Provide the (X, Y) coordinate of the cell's center where the given text is located.  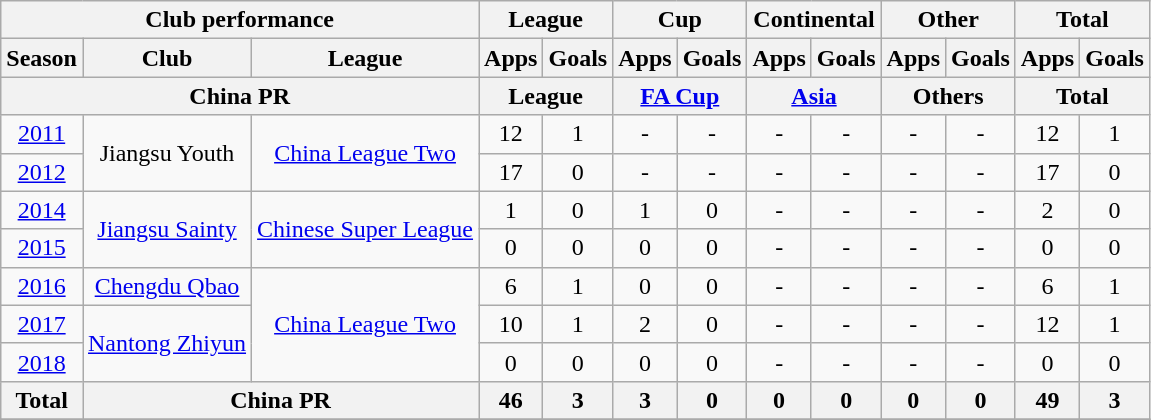
Jiangsu Sainty (166, 229)
Season (42, 58)
Chinese Super League (366, 229)
Asia (814, 96)
2011 (42, 134)
Nantong Zhiyun (166, 343)
Continental (814, 20)
10 (511, 324)
2016 (42, 286)
2014 (42, 210)
49 (1047, 400)
Others (948, 96)
2012 (42, 172)
2018 (42, 362)
FA Cup (680, 96)
2015 (42, 248)
2017 (42, 324)
Club (166, 58)
Chengdu Qbao (166, 286)
Other (948, 20)
Club performance (240, 20)
46 (511, 400)
Jiangsu Youth (166, 153)
Cup (680, 20)
